Locate the cell with the specified text and output its [X, Y] center coordinate. 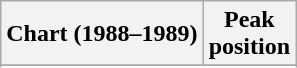
Peakposition [249, 34]
Chart (1988–1989) [102, 34]
